Capture the cell that displays the provided text and extract its [x, y] central coordinate. 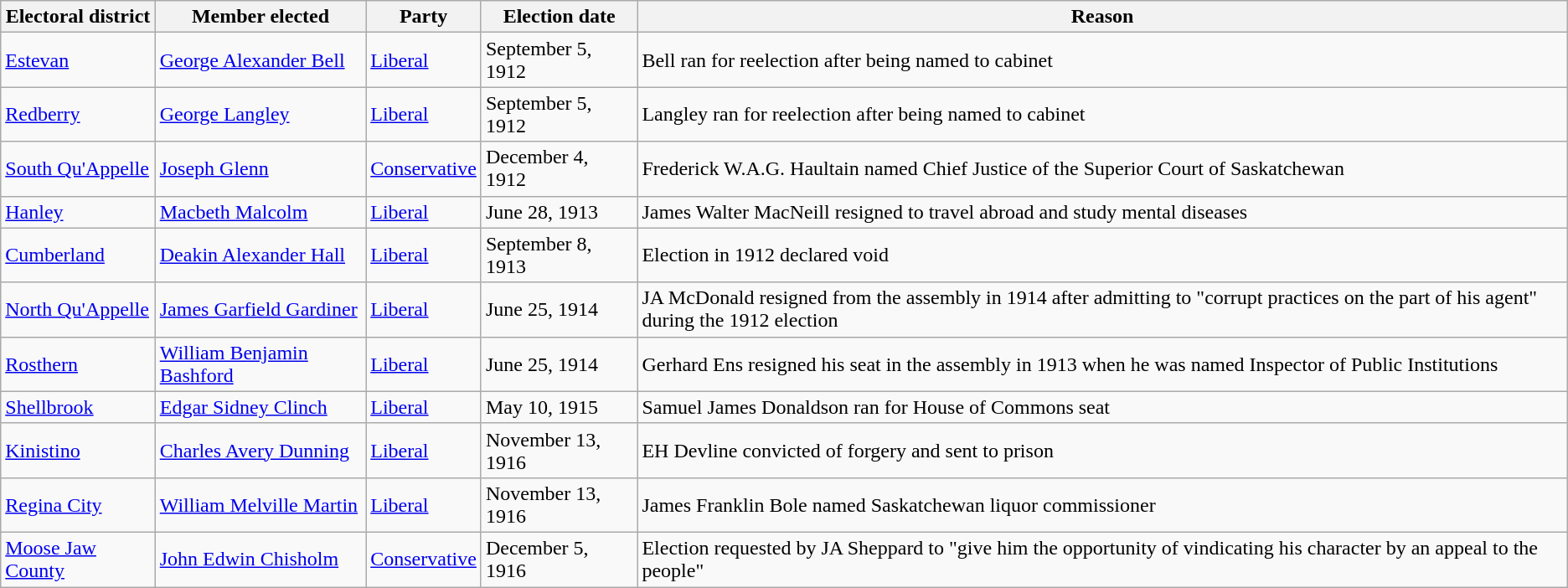
September 8, 1913 [560, 255]
Estevan [78, 60]
May 10, 1915 [560, 407]
Shellbrook [78, 407]
EH Devline convicted of forgery and sent to prison [1102, 451]
John Edwin Chisholm [260, 560]
Election date [560, 17]
JA McDonald resigned from the assembly in 1914 after admitting to "corrupt practices on the part of his agent" during the 1912 election [1102, 310]
Samuel James Donaldson ran for House of Commons seat [1102, 407]
Kinistino [78, 451]
George Langley [260, 114]
Frederick W.A.G. Haultain named Chief Justice of the Superior Court of Saskatchewan [1102, 169]
Langley ran for reelection after being named to cabinet [1102, 114]
Edgar Sidney Clinch [260, 407]
William Benjamin Bashford [260, 364]
Joseph Glenn [260, 169]
June 28, 1913 [560, 212]
Rosthern [78, 364]
Bell ran for reelection after being named to cabinet [1102, 60]
James Franklin Bole named Saskatchewan liquor commissioner [1102, 504]
December 4, 1912 [560, 169]
Member elected [260, 17]
William Melville Martin [260, 504]
Cumberland [78, 255]
Regina City [78, 504]
South Qu'Appelle [78, 169]
James Walter MacNeill resigned to travel abroad and study mental diseases [1102, 212]
Election in 1912 declared void [1102, 255]
Deakin Alexander Hall [260, 255]
Election requested by JA Sheppard to "give him the opportunity of vindicating his character by an appeal to the people" [1102, 560]
Charles Avery Dunning [260, 451]
George Alexander Bell [260, 60]
December 5, 1916 [560, 560]
Gerhard Ens resigned his seat in the assembly in 1913 when he was named Inspector of Public Institutions [1102, 364]
Reason [1102, 17]
James Garfield Gardiner [260, 310]
Moose Jaw County [78, 560]
Macbeth Malcolm [260, 212]
Hanley [78, 212]
Redberry [78, 114]
Party [424, 17]
Electoral district [78, 17]
North Qu'Appelle [78, 310]
